Extract the [x, y] coordinate from the center of the cell holding the provided text.  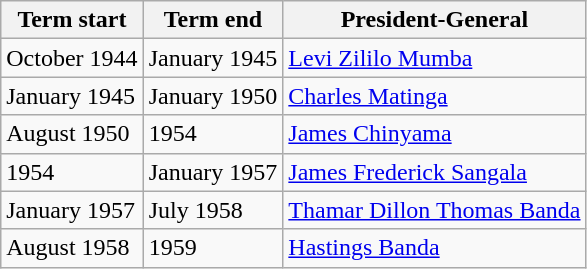
Thamar Dillon Thomas Banda [434, 210]
1959 [213, 248]
President-General [434, 20]
Hastings Banda [434, 248]
Term start [72, 20]
Charles Matinga [434, 96]
October 1944 [72, 58]
January 1950 [213, 96]
Levi Zililo Mumba [434, 58]
Term end [213, 20]
August 1950 [72, 134]
James Chinyama [434, 134]
August 1958 [72, 248]
James Frederick Sangala [434, 172]
July 1958 [213, 210]
